Extract the [X, Y] coordinate from the center of the cell holding the provided text.  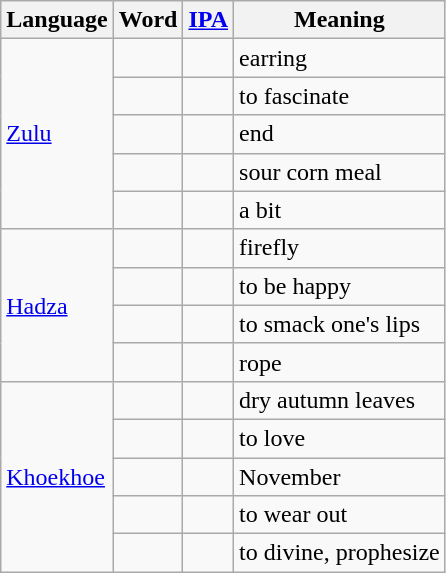
to fascinate [340, 96]
rope [340, 362]
November [340, 477]
IPA [208, 20]
sour corn meal [340, 172]
end [340, 134]
Word [148, 20]
Hadza [57, 305]
firefly [340, 248]
dry autumn leaves [340, 400]
Language [57, 20]
Khoekhoe [57, 476]
to wear out [340, 515]
to love [340, 438]
Zulu [57, 134]
a bit [340, 210]
earring [340, 58]
to divine, prophesize [340, 553]
to be happy [340, 286]
to smack one's lips [340, 324]
Meaning [340, 20]
